Return [x, y] of the center of cell containing provided text 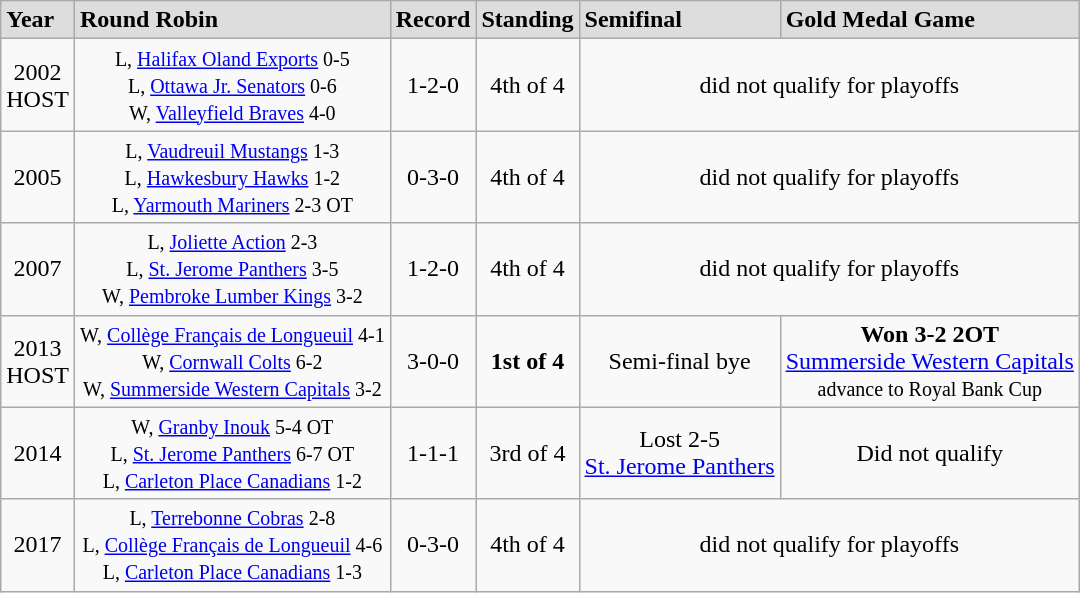
Won 3-2 2OTSummerside Western Capitalsadvance to Royal Bank Cup [930, 361]
3rd of 4 [528, 453]
Semi-final bye [680, 361]
1st of 4 [528, 361]
2017 [38, 545]
2002HOST [38, 85]
W, Granby Inouk 5-4 OTL, St. Jerome Panthers 6-7 OTL, Carleton Place Canadians 1-2 [232, 453]
2013HOST [38, 361]
Gold Medal Game [930, 20]
Standing [528, 20]
L, Halifax Oland Exports 0-5L, Ottawa Jr. Senators 0-6W, Valleyfield Braves 4-0 [232, 85]
2005 [38, 177]
L, Terrebonne Cobras 2-8L, Collège Français de Longueuil 4-6L, Carleton Place Canadians 1-3 [232, 545]
Did not qualify [930, 453]
Semifinal [680, 20]
2007 [38, 269]
W, Collège Français de Longueuil 4-1W, Cornwall Colts 6-2W, Summerside Western Capitals 3-2 [232, 361]
L, Vaudreuil Mustangs 1-3L, Hawkesbury Hawks 1-2L, Yarmouth Mariners 2-3 OT [232, 177]
Round Robin [232, 20]
2014 [38, 453]
Year [38, 20]
Record [433, 20]
3-0-0 [433, 361]
1-1-1 [433, 453]
L, Joliette Action 2-3L, St. Jerome Panthers 3-5W, Pembroke Lumber Kings 3-2 [232, 269]
Lost 2-5St. Jerome Panthers [680, 453]
